Locate the cell with the specified text and output its (x, y) center coordinate. 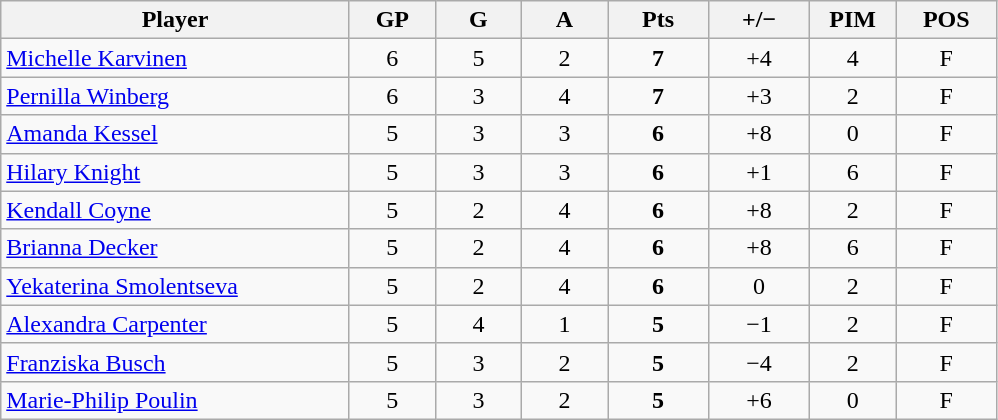
Alexandra Carpenter (176, 324)
+1 (760, 172)
Yekaterina Smolentseva (176, 286)
POS (946, 20)
A (564, 20)
+/− (760, 20)
Hilary Knight (176, 172)
Pernilla Winberg (176, 96)
Kendall Coyne (176, 210)
Marie-Philip Poulin (176, 400)
Player (176, 20)
Brianna Decker (176, 248)
G (478, 20)
Michelle Karvinen (176, 58)
1 (564, 324)
−1 (760, 324)
+3 (760, 96)
Amanda Kessel (176, 134)
Franziska Busch (176, 362)
Pts (658, 20)
GP (392, 20)
−4 (760, 362)
+4 (760, 58)
PIM (853, 20)
+6 (760, 400)
